Output the [x, y] coordinate of the center of the cell containing the given text.  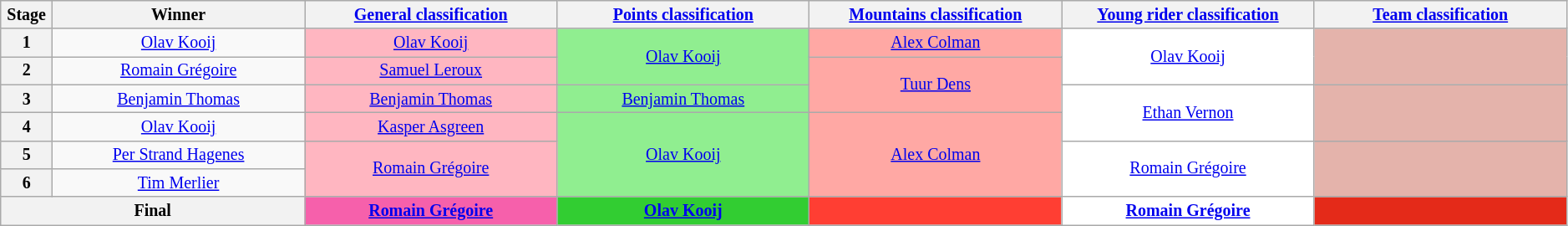
6 [27, 182]
1 [27, 44]
Tim Merlier [179, 182]
Per Strand Hagenes [179, 154]
4 [27, 127]
5 [27, 154]
2 [27, 70]
Tuur Dens [936, 85]
Mountains classification [936, 15]
Kasper Asgreen [431, 127]
General classification [431, 15]
Team classification [1440, 15]
Winner [179, 15]
Points classification [683, 15]
3 [27, 99]
Samuel Leroux [431, 70]
Ethan Vernon [1188, 112]
Final [153, 211]
Stage [27, 15]
Young rider classification [1188, 15]
